Capture the cell that displays the provided text and extract its [x, y] central coordinate. 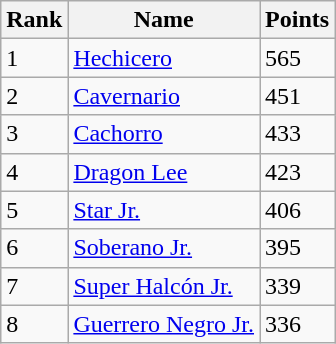
423 [298, 172]
7 [34, 286]
406 [298, 210]
Dragon Lee [164, 172]
4 [34, 172]
565 [298, 58]
Rank [34, 20]
2 [34, 96]
6 [34, 248]
3 [34, 134]
Soberano Jr. [164, 248]
Points [298, 20]
Cavernario [164, 96]
1 [34, 58]
Super Halcón Jr. [164, 286]
Name [164, 20]
Guerrero Negro Jr. [164, 324]
Cachorro [164, 134]
336 [298, 324]
339 [298, 286]
451 [298, 96]
Hechicero [164, 58]
Star Jr. [164, 210]
8 [34, 324]
395 [298, 248]
5 [34, 210]
433 [298, 134]
